Determine the [x, y] coordinate at the center of the cell enclosing the given text.  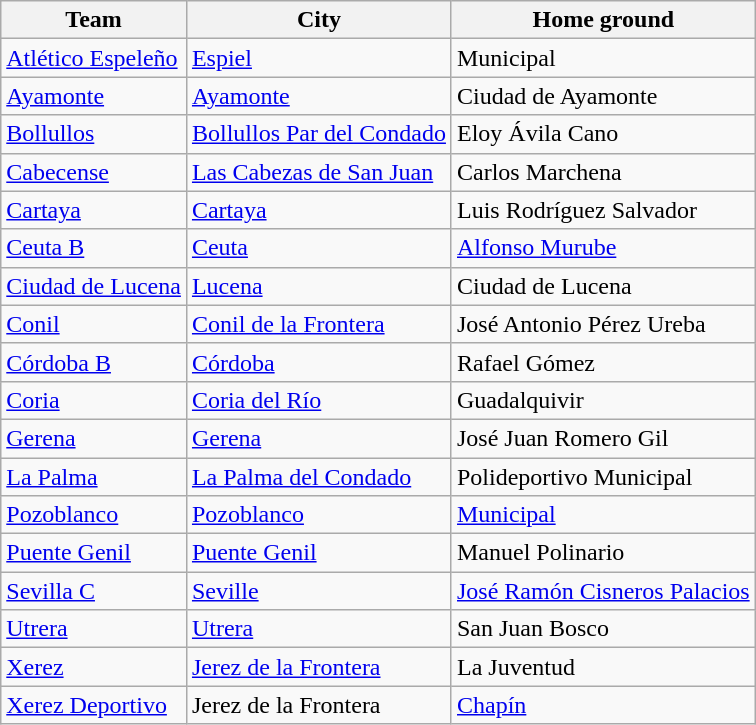
Lucena [318, 286]
Rafael Gómez [603, 362]
José Juan Romero Gil [603, 438]
Team [94, 20]
Espiel [318, 58]
Guadalquivir [603, 400]
Atlético Espeleño [94, 58]
Conil [94, 324]
San Juan Bosco [603, 629]
Eloy Ávila Cano [603, 134]
Ciudad de Ayamonte [603, 96]
City [318, 20]
Córdoba B [94, 362]
Coria del Río [318, 400]
Córdoba [318, 362]
Seville [318, 591]
Alfonso Murube [603, 248]
José Ramón Cisneros Palacios [603, 591]
Coria [94, 400]
José Antonio Pérez Ureba [603, 324]
Bollullos [94, 134]
Xerez [94, 667]
Manuel Polinario [603, 553]
Ceuta B [94, 248]
Polideportivo Municipal [603, 477]
Ceuta [318, 248]
Home ground [603, 20]
Carlos Marchena [603, 172]
Bollullos Par del Condado [318, 134]
Xerez Deportivo [94, 705]
La Juventud [603, 667]
Sevilla C [94, 591]
Luis Rodríguez Salvador [603, 210]
Chapín [603, 705]
Las Cabezas de San Juan [318, 172]
La Palma del Condado [318, 477]
La Palma [94, 477]
Conil de la Frontera [318, 324]
Cabecense [94, 172]
